Capture the cell that displays the provided text and extract its [x, y] central coordinate. 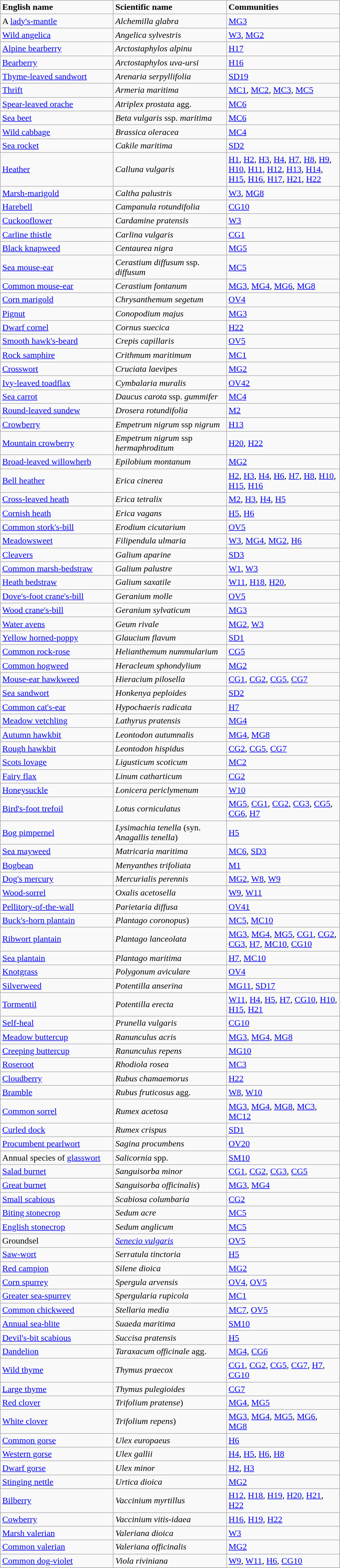
Cloudberry [57, 1078]
Ligusticum scoticum [170, 762]
Stinging nettle [57, 1482]
Potentilla anserina [170, 986]
Armeria maritima [170, 90]
MC2 [283, 762]
MG4, MG5 [283, 1403]
Erica cinerea [170, 481]
Creeping buttercup [57, 1051]
A lady's-mantle [57, 21]
W3, MG2 [283, 35]
Suaeda maritima [170, 1324]
Empetrum nigrum ssp hermaphroditum [170, 443]
Wild angelica [57, 35]
H12, H18, H19, H20, H21, H22 [283, 1501]
Brassica oleracea [170, 132]
Cruciata laevipes [170, 369]
Hieracium pilosella [170, 679]
Broad-leaved willowherb [57, 462]
Valeriana dioica [170, 1533]
H20, H22 [283, 443]
Leontodon hispidus [170, 749]
Common sorrel [57, 1111]
OV41 [283, 907]
CG2, CG5, CG7 [283, 749]
Cornish heath [57, 513]
Meadow buttercup [57, 1037]
Ribwort plantain [57, 939]
Rock samphire [57, 355]
H16, H19, H22 [283, 1519]
Large thyme [57, 1389]
Devil's-bit scabious [57, 1337]
Geum rivale [170, 624]
M1 [283, 865]
Curled dock [57, 1130]
Corn spurrey [57, 1282]
Menyanthes trifoliata [170, 865]
H2, H3, H4, H6, H7, H8, H10, H15, H16 [283, 481]
MC3 [283, 1065]
MG3, MG4, MG6, MG8 [283, 286]
Silverweed [57, 986]
Cuckooflower [57, 221]
MC6, SD3 [283, 851]
Erica vagans [170, 513]
Common gorse [57, 1440]
Geranium molle [170, 596]
Sedum anglicum [170, 1227]
Ranunculus acris [170, 1037]
W11, H18, H20, [283, 582]
CG5 [283, 651]
Sedum acre [170, 1213]
Geranium sylvaticum [170, 610]
Caltha palustris [170, 193]
Sagina procumbens [170, 1144]
Small scabious [57, 1199]
Urtica dioica [170, 1482]
Drosera rotundifolia [170, 410]
Tormentil [57, 1005]
Greater sea-spurrey [57, 1296]
CG7 [283, 1389]
MC1, MC2, MC3, MC5 [283, 90]
Campanula rotundifolia [170, 207]
Glaucium flavum [170, 638]
MG3, MG4, MG8 [283, 1037]
Marsh-marigold [57, 193]
MG5, CG1, CG2, CG3, CG5, CG6, H7 [283, 809]
CG1, CG2, CG3, CG5 [283, 1172]
Succisa pratensis [170, 1337]
Sea mayweed [57, 851]
Salad burnet [57, 1172]
Crosswort [57, 369]
MG10 [283, 1051]
Conopodium majus [170, 314]
Heath bedstraw [57, 582]
Cerastium diffusum ssp. diffusum [170, 267]
Wild thyme [57, 1370]
Scots lovage [57, 762]
Vaccinium vitis-idaea [170, 1519]
W10 [283, 790]
M2 [283, 410]
Western gorse [57, 1454]
Sea rocket [57, 145]
Corn marigold [57, 300]
Mouse-ear hawkweed [57, 679]
Common cat's-ear [57, 707]
Arctostaphylos uva-ursi [170, 63]
Valeriana officinalis [170, 1547]
Bearberry [57, 63]
Heather [57, 169]
Bramble [57, 1092]
Thymus pulegioides [170, 1389]
Rubus fruticosus agg. [170, 1092]
Yellow horned-poppy [57, 638]
Lotus corniculatus [170, 809]
Cakile maritima [170, 145]
Dog's mercury [57, 879]
Galium saxatile [170, 582]
White clover [57, 1421]
Ivy-leaved toadflax [57, 383]
Epilobium montanum [170, 462]
Bell heather [57, 481]
Spergula arvensis [170, 1282]
Beta vulgaris ssp. maritima [170, 118]
Autumn hawkbit [57, 735]
Communities [283, 7]
Taraxacum officinale agg. [170, 1351]
M2, H3, H4, H5 [283, 499]
Fairy flax [57, 776]
Polygonum aviculare [170, 972]
Crepis capillaris [170, 341]
Bilberry [57, 1501]
Erodium cicutarium [170, 527]
Prunella vulgaris [170, 1023]
Annual sea-blite [57, 1324]
Thymus praecox [170, 1370]
W9, W11, H6, CG10 [283, 1561]
Ranunculus repens [170, 1051]
Common marsh-bedstraw [57, 568]
CG1 [283, 235]
Pignut [57, 314]
Lysimachia tenella (syn. Anagallis tenella) [170, 832]
CG1, CG2, CG5, CG7 [283, 679]
Common stork's-bill [57, 527]
Self-heal [57, 1023]
Calluna vulgaris [170, 169]
Dwarf cornel [57, 327]
MG2, W8, W9 [283, 879]
Thyme-leaved sandwort [57, 76]
Silene dioica [170, 1268]
Wild cabbage [57, 132]
SD3 [283, 555]
H17 [283, 49]
MG2, W3 [283, 624]
Thrift [57, 90]
Common hogweed [57, 665]
Atriplex prostata agg. [170, 104]
Rubus chamaemorus [170, 1078]
W3, MG8 [283, 193]
Parietaria diffusa [170, 907]
Sea sandwort [57, 693]
MC7, OV5 [283, 1310]
Plantago coronopus) [170, 921]
Empetrum nigrum ssp nigrum [170, 424]
Honkenya peploides [170, 693]
MG4 [283, 721]
OV4, OV5 [283, 1282]
Groundsel [57, 1241]
Water avens [57, 624]
Bog pimpernel [57, 832]
Vaccinium myrtillus [170, 1501]
Pellitory-of-the-wall [57, 907]
Harebell [57, 207]
Daucus carota ssp. gummifer [170, 396]
Buck's-horn plantain [57, 921]
Chrysanthemum segetum [170, 300]
SD19 [283, 76]
Dove's-foot crane's-bill [57, 596]
H1, H2, H3, H4, H7, H8, H9, H10, H11, H12, H13, H14, H15, H16, H17, H21, H22 [283, 169]
H2, H3 [283, 1468]
Mercurialis perennis [170, 879]
Ulex minor [170, 1468]
Sanguisorba minor [170, 1172]
H7 [283, 707]
Matricaria maritima [170, 851]
OV20 [283, 1144]
Serratula tinctoria [170, 1254]
Lonicera periclymenum [170, 790]
Galium palustre [170, 568]
Spergularia rupicola [170, 1296]
Great burnet [57, 1185]
Bird's-foot trefoil [57, 809]
Sea beet [57, 118]
MG3, MG4, MG5, CG1, CG2, CG3, H7, MC10, CG10 [283, 939]
Trifolium repens) [170, 1421]
W11, H4, H5, H7, CG10, H10, H15, H21 [283, 1005]
Oxalis acetosella [170, 893]
Wood-sorrel [57, 893]
Senecio vulgaris [170, 1241]
Hypochaeris radicata [170, 707]
Round-leaved sundew [57, 410]
MG3, MG4 [283, 1185]
Dandelion [57, 1351]
Cerastium fontanum [170, 286]
Ulex europaeus [170, 1440]
W9, W11 [283, 893]
Alchemilla glabra [170, 21]
MG5 [283, 248]
Plantago lanceolata [170, 939]
MC5, MC10 [283, 921]
Arctostaphylos alpinu [170, 49]
Galium aparine [170, 555]
Sea carrot [57, 396]
Meadow vetchling [57, 721]
Cowberry [57, 1519]
Cleavers [57, 555]
Viola riviniana [170, 1561]
Linum catharticum [170, 776]
MG3, MG4, MG8, MC3, MC12 [283, 1111]
Arenaria serpyllifolia [170, 76]
Red campion [57, 1268]
Meadowsweet [57, 541]
Rough hawkbit [57, 749]
W8, W10 [283, 1092]
Common chickweed [57, 1310]
Roseroot [57, 1065]
Wood crane's-bill [57, 610]
Salicornia spp. [170, 1158]
Common dog-violet [57, 1561]
Rhodiola rosea [170, 1065]
Scabiosa columbaria [170, 1199]
Common mouse-ear [57, 286]
Plantago maritima [170, 958]
Potentilla erecta [170, 1005]
Leontodon autumnalis [170, 735]
Stellaria media [170, 1310]
Cross-leaved heath [57, 499]
Alpine bearberry [57, 49]
Trifolium pratense) [170, 1403]
Heracleum sphondylium [170, 665]
Cymbalaria muralis [170, 383]
W3, MG4, MG2, H6 [283, 541]
Knotgrass [57, 972]
Crithmum maritimum [170, 355]
Carline thistle [57, 235]
H7, MC10 [283, 958]
Rumex acetosa [170, 1111]
Biting stonecrop [57, 1213]
Annual species of glasswort [57, 1158]
H4, H5, H6, H8 [283, 1454]
OV42 [283, 383]
Black knapweed [57, 248]
MG4, MG8 [283, 735]
Common valerian [57, 1547]
W1, W3 [283, 568]
Filipendula ulmaria [170, 541]
Spear-leaved orache [57, 104]
Smooth hawk's-beard [57, 341]
Crowberry [57, 424]
H16 [283, 63]
English stonecrop [57, 1227]
Marsh valerian [57, 1533]
Honeysuckle [57, 790]
Angelica sylvestris [170, 35]
Mountain crowberry [57, 443]
Sea plantain [57, 958]
MG3, MG4, MG5, MG6, MG8 [283, 1421]
Bogbean [57, 865]
Red clover [57, 1403]
Cardamine pratensis [170, 221]
Ulex gallii [170, 1454]
Rumex crispus [170, 1130]
English name [57, 7]
Lathyrus pratensis [170, 721]
Saw-wort [57, 1254]
H6 [283, 1440]
H13 [283, 424]
Carlina vulgaris [170, 235]
Erica tetralix [170, 499]
H5, H6 [283, 513]
Sanguisorba officinalis) [170, 1185]
Scientific name [170, 7]
MG4, CG6 [283, 1351]
Procumbent pearlwort [57, 1144]
Sea mouse-ear [57, 267]
Helianthemum nummularium [170, 651]
Dwarf gorse [57, 1468]
MG11, SD17 [283, 986]
Cornus suecica [170, 327]
Common rock-rose [57, 651]
CG1, CG2, CG5, CG7, H7, CG10 [283, 1370]
Centaurea nigra [170, 248]
